Detect which cell encompasses the target text, then output its [x, y] center coordinate. 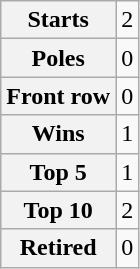
Front row [58, 96]
Top 10 [58, 210]
Poles [58, 58]
Wins [58, 134]
Top 5 [58, 172]
Starts [58, 20]
Retired [58, 248]
